Determine the [X, Y] coordinate at the center of the cell enclosing the given text.  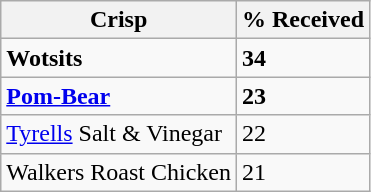
23 [304, 96]
Crisp [119, 20]
Pom-Bear [119, 96]
21 [304, 172]
Wotsits [119, 58]
Tyrells Salt & Vinegar [119, 134]
Walkers Roast Chicken [119, 172]
34 [304, 58]
22 [304, 134]
% Received [304, 20]
